Output the (x, y) coordinate of the center of the cell containing the given text.  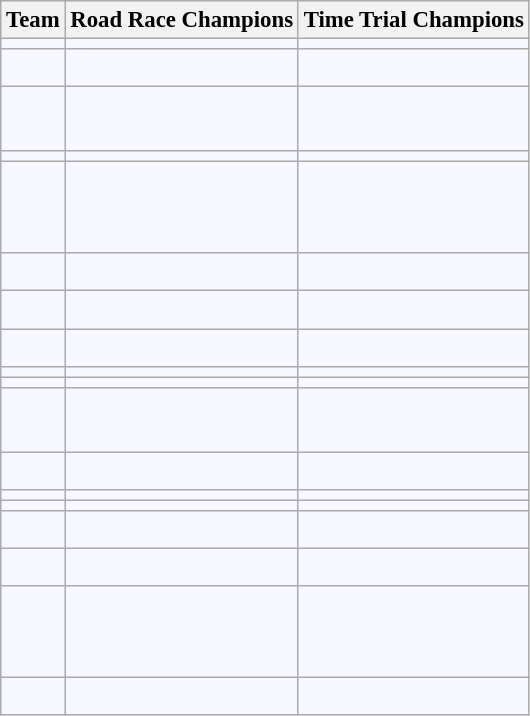
Time Trial Champions (414, 20)
Road Race Champions (182, 20)
Team (33, 20)
